Provide the [X, Y] coordinate of the cell's center where the given text is located.  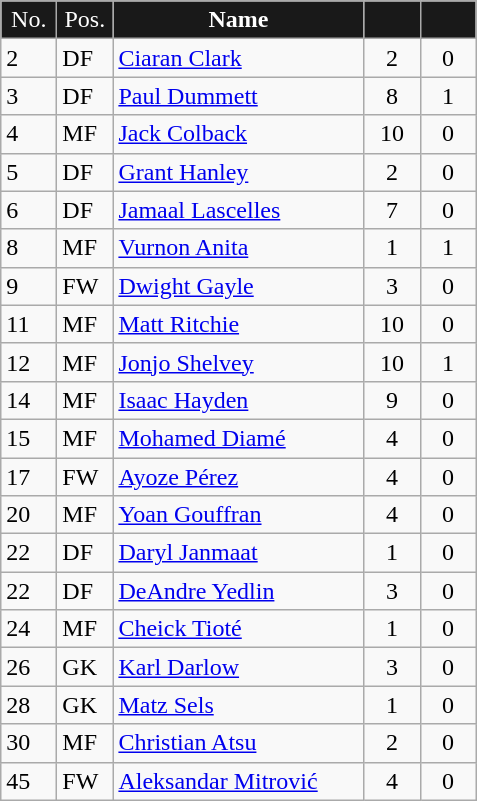
Pos. [85, 20]
Aleksandar Mitrović [238, 781]
14 [29, 400]
Isaac Hayden [238, 400]
17 [29, 477]
Daryl Janmaat [238, 553]
28 [29, 705]
Yoan Gouffran [238, 515]
7 [392, 210]
6 [29, 210]
Matt Ritchie [238, 324]
Jamaal Lascelles [238, 210]
Jonjo Shelvey [238, 362]
Matz Sels [238, 705]
11 [29, 324]
45 [29, 781]
Cheick Tioté [238, 629]
Dwight Gayle [238, 286]
Karl Darlow [238, 667]
15 [29, 438]
12 [29, 362]
5 [29, 172]
Name [238, 20]
Jack Colback [238, 134]
Mohamed Diamé [238, 438]
No. [29, 20]
Ciaran Clark [238, 58]
Grant Hanley [238, 172]
DeAndre Yedlin [238, 591]
Christian Atsu [238, 743]
Vurnon Anita [238, 248]
20 [29, 515]
Ayoze Pérez [238, 477]
24 [29, 629]
26 [29, 667]
Paul Dummett [238, 96]
30 [29, 743]
